Return (x, y) of the center of cell containing provided text 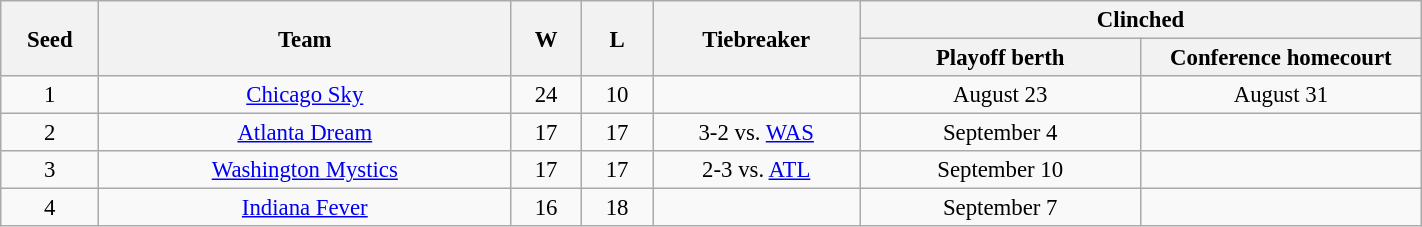
Playoff berth (1000, 58)
10 (618, 95)
3-2 vs. WAS (756, 133)
Atlanta Dream (305, 133)
3 (50, 170)
August 23 (1000, 95)
24 (546, 95)
18 (618, 208)
Indiana Fever (305, 208)
Chicago Sky (305, 95)
August 31 (1282, 95)
16 (546, 208)
Conference homecourt (1282, 58)
L (618, 38)
September 7 (1000, 208)
September 4 (1000, 133)
Tiebreaker (756, 38)
4 (50, 208)
2-3 vs. ATL (756, 170)
W (546, 38)
2 (50, 133)
Washington Mystics (305, 170)
Seed (50, 38)
1 (50, 95)
Team (305, 38)
September 10 (1000, 170)
Clinched (1140, 20)
